For the text-containing cell, return its midpoint in [x, y] coordinate format. 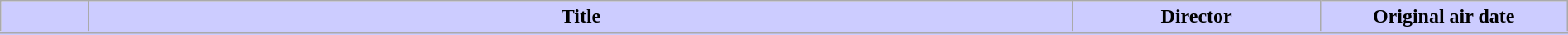
Title [581, 17]
Original air date [1444, 17]
Director [1196, 17]
